Detect which cell encompasses the target text, then output its (X, Y) center coordinate. 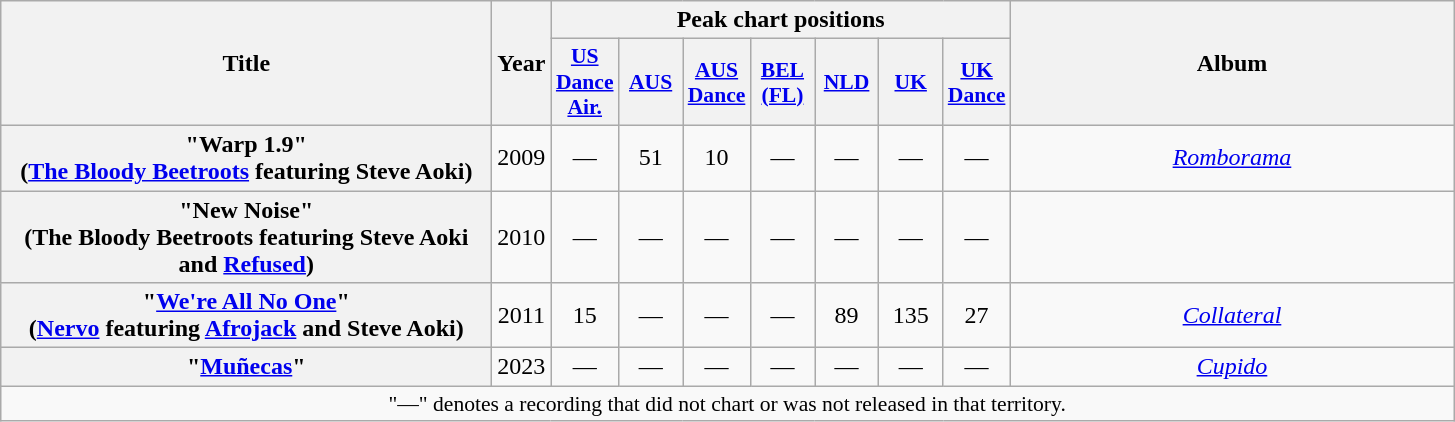
15 (585, 316)
"—" denotes a recording that did not chart or was not released in that territory. (728, 404)
UKDance (977, 82)
"Warp 1.9"(The Bloody Beetroots featuring Steve Aoki) (246, 158)
Album (1232, 64)
USDanceAir. (585, 82)
51 (651, 158)
"We're All No One"(Nervo featuring Afrojack and Steve Aoki) (246, 316)
Year (522, 64)
Cupido (1232, 367)
135 (911, 316)
Romborama (1232, 158)
AUS (651, 82)
2010 (522, 236)
10 (717, 158)
Peak chart positions (781, 20)
2011 (522, 316)
"Muñecas" (246, 367)
Collateral (1232, 316)
BEL(FL) (782, 82)
UK (911, 82)
NLD (846, 82)
89 (846, 316)
AUSDance (717, 82)
2009 (522, 158)
Title (246, 64)
"New Noise"(The Bloody Beetroots featuring Steve Aoki and Refused) (246, 236)
2023 (522, 367)
27 (977, 316)
